From the cell containing the given text, extract its center point as [X, Y] coordinate. 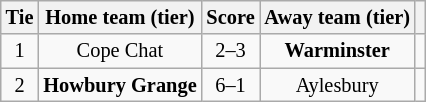
Tie [20, 17]
6–1 [231, 85]
1 [20, 51]
Howbury Grange [120, 85]
2–3 [231, 51]
Home team (tier) [120, 17]
2 [20, 85]
Score [231, 17]
Away team (tier) [338, 17]
Aylesbury [338, 85]
Warminster [338, 51]
Cope Chat [120, 51]
